Pinpoint the cell where the given text exists, returning its [x, y] midpoint coordinate. 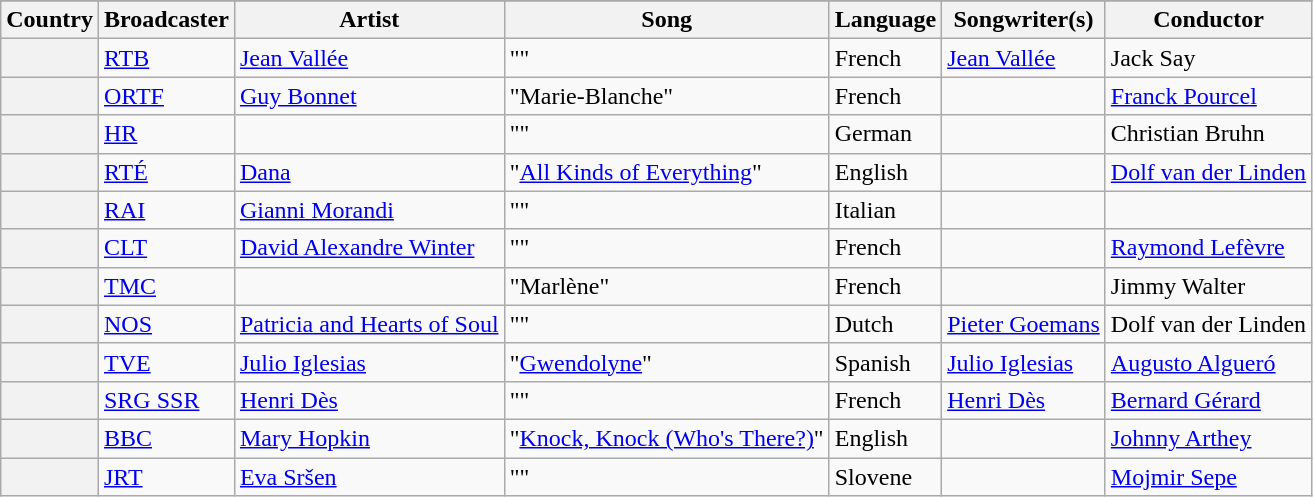
"Marlène" [666, 286]
Christian Bruhn [1208, 134]
ORTF [166, 96]
Dana [369, 172]
TMC [166, 286]
Mary Hopkin [369, 438]
Patricia and Hearts of Soul [369, 324]
RTÉ [166, 172]
Country [50, 20]
RTB [166, 58]
Johnny Arthey [1208, 438]
Guy Bonnet [369, 96]
Artist [369, 20]
Spanish [885, 362]
HR [166, 134]
BBC [166, 438]
Eva Sršen [369, 477]
Slovene [885, 477]
"Marie-Blanche" [666, 96]
Mojmir Sepe [1208, 477]
Jack Say [1208, 58]
Augusto Algueró [1208, 362]
Franck Pourcel [1208, 96]
Raymond Lefèvre [1208, 248]
Songwriter(s) [1024, 20]
Language [885, 20]
Italian [885, 210]
SRG SSR [166, 400]
RAI [166, 210]
"All Kinds of Everything" [666, 172]
Dutch [885, 324]
Gianni Morandi [369, 210]
NOS [166, 324]
Pieter Goemans [1024, 324]
JRT [166, 477]
Bernard Gérard [1208, 400]
Conductor [1208, 20]
TVE [166, 362]
Broadcaster [166, 20]
CLT [166, 248]
David Alexandre Winter [369, 248]
German [885, 134]
"Gwendolyne" [666, 362]
Jimmy Walter [1208, 286]
Song [666, 20]
"Knock, Knock (Who's There?)" [666, 438]
